For the text-containing cell, return its midpoint in (X, Y) coordinate format. 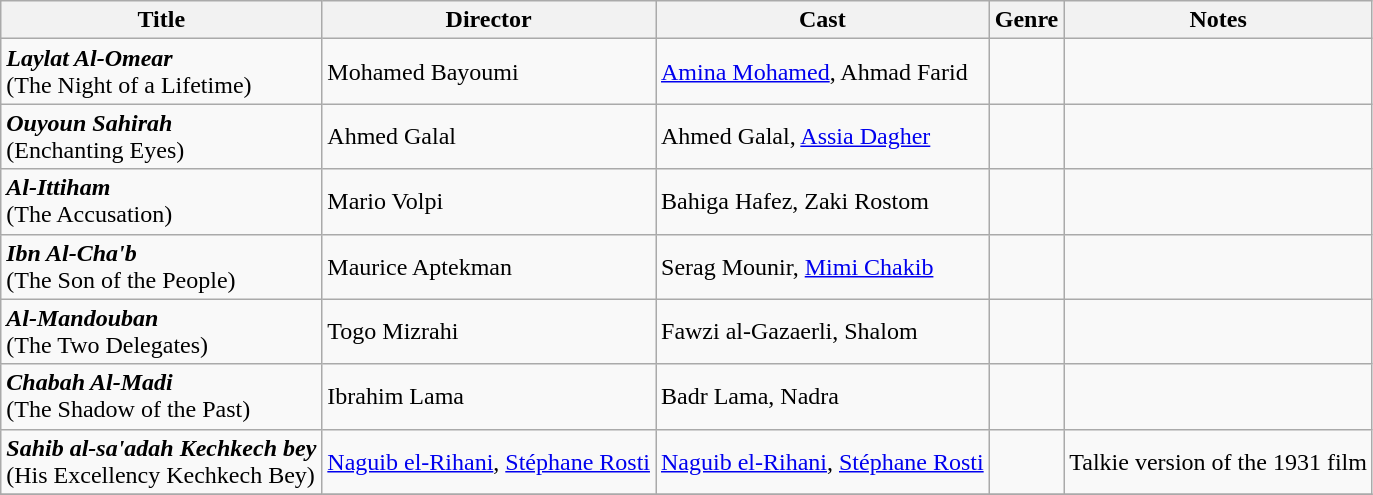
Mario Volpi (489, 202)
Al-Ittiham (The Accusation) (162, 202)
Genre (1026, 20)
Notes (1218, 20)
Ahmed Galal (489, 136)
Maurice Aptekman (489, 266)
Mohamed Bayoumi (489, 72)
Fawzi al-Gazaerli, Shalom (823, 332)
Ahmed Galal, Assia Dagher (823, 136)
Title (162, 20)
Al-Mandouban (The Two Delegates) (162, 332)
Ouyoun Sahirah (Enchanting Eyes) (162, 136)
Ibrahim Lama (489, 396)
Laylat Al-Omear (The Night of a Lifetime) (162, 72)
Talkie version of the 1931 film (1218, 462)
Cast (823, 20)
Amina Mohamed, Ahmad Farid (823, 72)
Chabah Al-Madi (The Shadow of the Past) (162, 396)
Bahiga Hafez, Zaki Rostom (823, 202)
Sahib al-sa'adah Kechkech bey (His Excellency Kechkech Bey) (162, 462)
Director (489, 20)
Ibn Al-Cha'b (The Son of the People) (162, 266)
Serag Mounir, Mimi Chakib (823, 266)
Togo Mizrahi (489, 332)
Badr Lama, Nadra (823, 396)
